Search for the cell housing the specified text and yield its (x, y) center coordinate. 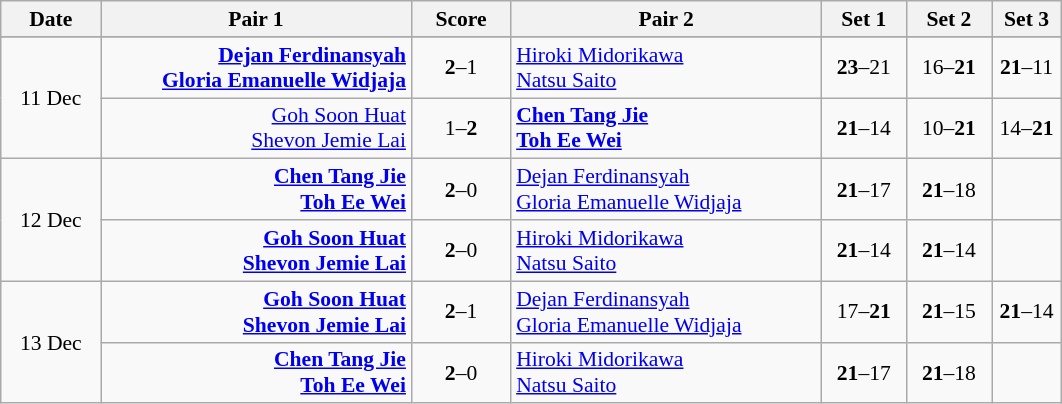
17–21 (864, 312)
Pair 1 (256, 19)
16–21 (948, 68)
Score (461, 19)
21–15 (948, 312)
14–21 (1027, 128)
23–21 (864, 68)
11 Dec (51, 98)
21–11 (1027, 68)
12 Dec (51, 220)
13 Dec (51, 342)
10–21 (948, 128)
Pair 2 (666, 19)
Date (51, 19)
Set 3 (1027, 19)
1–2 (461, 128)
Set 2 (948, 19)
Set 1 (864, 19)
